Identify which cell holds the provided text, then report its [x, y] central coordinate. 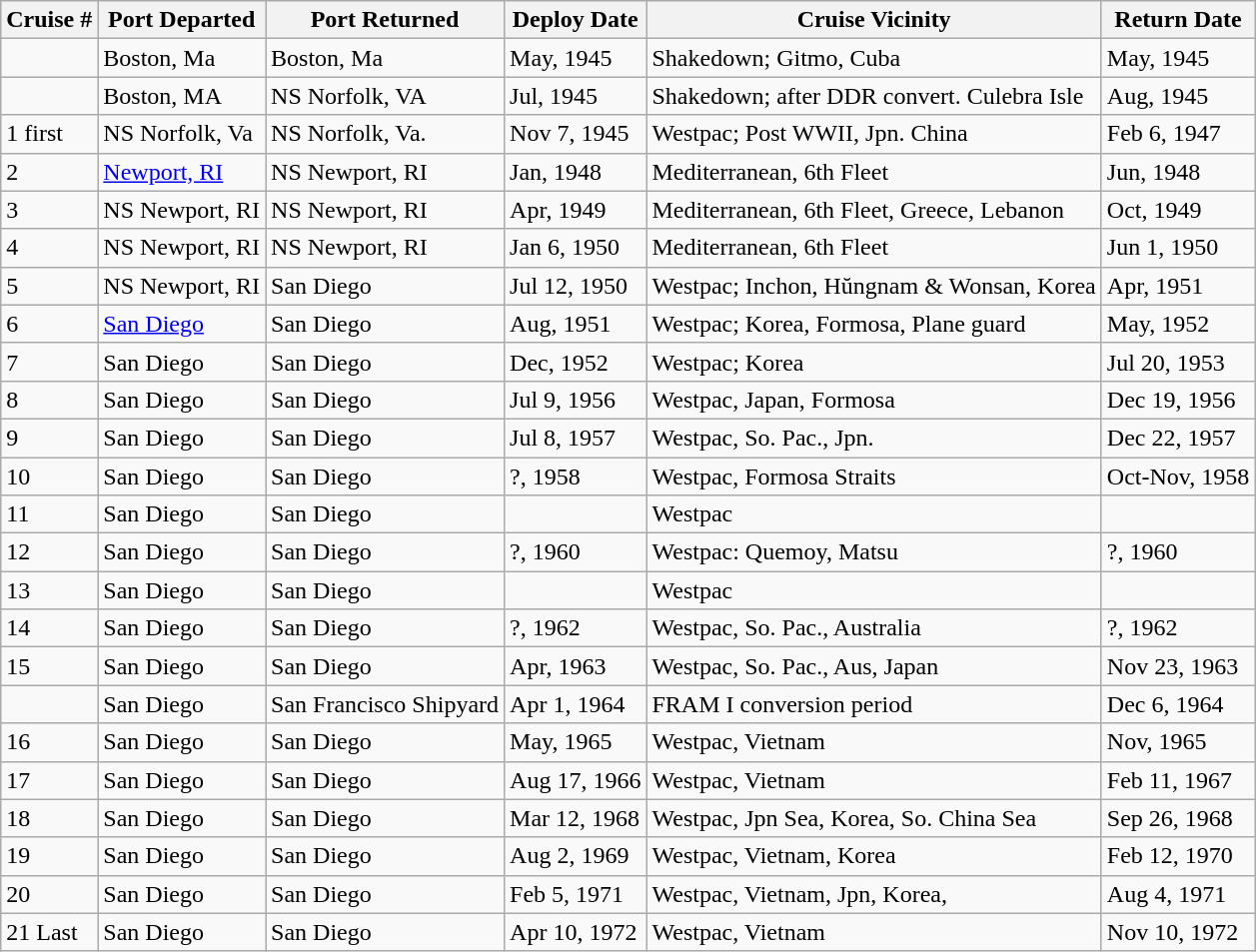
12 [50, 552]
Jul, 1945 [576, 96]
Westpac, Japan, Formosa [873, 400]
Westpac, Vietnam, Korea [873, 856]
Apr 10, 1972 [576, 932]
FRAM I conversion period [873, 704]
Dec 6, 1964 [1177, 704]
Sep 26, 1968 [1177, 818]
NS Norfolk, Va. [386, 134]
Aug, 1945 [1177, 96]
21 Last [50, 932]
San Francisco Shipyard [386, 704]
Aug 4, 1971 [1177, 894]
Westpac, So. Pac., Aus, Japan [873, 666]
Jun, 1948 [1177, 172]
Jul 9, 1956 [576, 400]
4 [50, 248]
Jul 8, 1957 [576, 438]
Westpac, Jpn Sea, Korea, So. China Sea [873, 818]
Feb 11, 1967 [1177, 780]
20 [50, 894]
Jun 1, 1950 [1177, 248]
Nov 23, 1963 [1177, 666]
18 [50, 818]
Shakedown; after DDR convert. Culebra Isle [873, 96]
Dec, 1952 [576, 362]
Aug 2, 1969 [576, 856]
Apr, 1949 [576, 210]
Dec 19, 1956 [1177, 400]
15 [50, 666]
Westpac, So. Pac., Jpn. [873, 438]
Cruise Vicinity [873, 20]
Newport, RI [182, 172]
7 [50, 362]
8 [50, 400]
Aug, 1951 [576, 324]
Mar 12, 1968 [576, 818]
Westpac; Korea [873, 362]
Oct-Nov, 1958 [1177, 476]
5 [50, 286]
11 [50, 514]
Westpac, So. Pac., Australia [873, 628]
Jan, 1948 [576, 172]
13 [50, 590]
Deploy Date [576, 20]
Westpac; Inchon, Hŭngnam & Wonsan, Korea [873, 286]
Nov 7, 1945 [576, 134]
17 [50, 780]
2 [50, 172]
Westpac, Vietnam, Jpn, Korea, [873, 894]
NS Norfolk, Va [182, 134]
Cruise # [50, 20]
Feb 5, 1971 [576, 894]
Aug 17, 1966 [576, 780]
14 [50, 628]
Jul 12, 1950 [576, 286]
Port Departed [182, 20]
16 [50, 742]
Apr, 1951 [1177, 286]
May, 1965 [576, 742]
1 first [50, 134]
Port Returned [386, 20]
Feb 12, 1970 [1177, 856]
NS Norfolk, VA [386, 96]
Westpac, Formosa Straits [873, 476]
?, 1958 [576, 476]
Jan 6, 1950 [576, 248]
Shakedown; Gitmo, Cuba [873, 58]
19 [50, 856]
Dec 22, 1957 [1177, 438]
Westpac: Quemoy, Matsu [873, 552]
Oct, 1949 [1177, 210]
Apr 1, 1964 [576, 704]
Westpac; Korea, Formosa, Plane guard [873, 324]
Feb 6, 1947 [1177, 134]
Boston, MA [182, 96]
May, 1952 [1177, 324]
10 [50, 476]
Return Date [1177, 20]
Nov 10, 1972 [1177, 932]
Nov, 1965 [1177, 742]
Jul 20, 1953 [1177, 362]
Mediterranean, 6th Fleet, Greece, Lebanon [873, 210]
Apr, 1963 [576, 666]
3 [50, 210]
6 [50, 324]
Westpac; Post WWII, Jpn. China [873, 134]
9 [50, 438]
